Identify which cell holds the provided text, then report its [x, y] central coordinate. 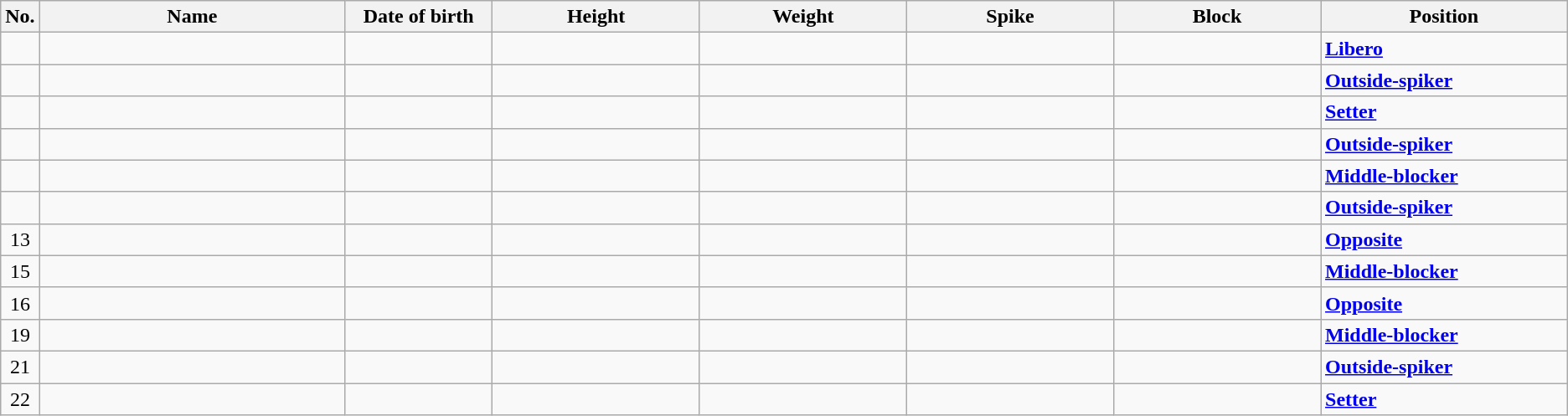
16 [20, 303]
15 [20, 271]
Position [1444, 17]
21 [20, 367]
Date of birth [418, 17]
Block [1216, 17]
13 [20, 239]
Libero [1444, 49]
Weight [802, 17]
Height [596, 17]
Spike [1010, 17]
19 [20, 335]
22 [20, 399]
Name [192, 17]
No. [20, 17]
